From the cell containing the given text, extract its center point as [x, y] coordinate. 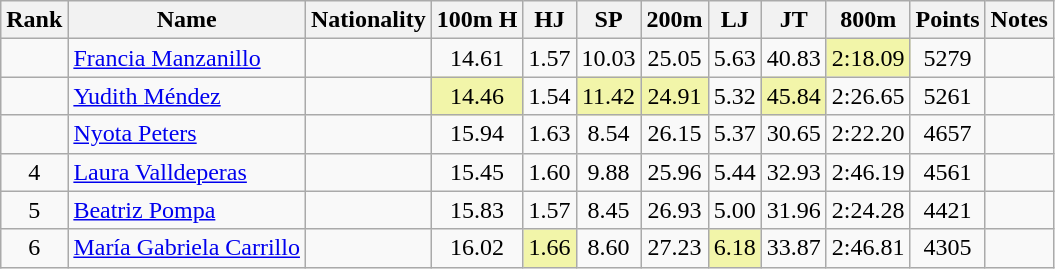
Notes [1019, 20]
4 [34, 172]
2:46.19 [868, 172]
5.00 [734, 210]
14.61 [477, 58]
5261 [948, 96]
10.03 [608, 58]
16.02 [477, 248]
25.96 [674, 172]
33.87 [794, 248]
Laura Valldeperas [187, 172]
25.05 [674, 58]
800m [868, 20]
40.83 [794, 58]
JT [794, 20]
1.54 [550, 96]
32.93 [794, 172]
9.88 [608, 172]
200m [674, 20]
15.45 [477, 172]
5 [34, 210]
4305 [948, 248]
26.93 [674, 210]
8.54 [608, 134]
5.44 [734, 172]
5.63 [734, 58]
LJ [734, 20]
2:22.20 [868, 134]
1.60 [550, 172]
15.94 [477, 134]
100m H [477, 20]
SP [608, 20]
2:46.81 [868, 248]
Rank [34, 20]
2:24.28 [868, 210]
Francia Manzanillo [187, 58]
30.65 [794, 134]
8.60 [608, 248]
27.23 [674, 248]
6.18 [734, 248]
8.45 [608, 210]
45.84 [794, 96]
María Gabriela Carrillo [187, 248]
26.15 [674, 134]
5.37 [734, 134]
Points [948, 20]
4421 [948, 210]
5.32 [734, 96]
4657 [948, 134]
1.63 [550, 134]
1.66 [550, 248]
Name [187, 20]
31.96 [794, 210]
15.83 [477, 210]
24.91 [674, 96]
14.46 [477, 96]
4561 [948, 172]
HJ [550, 20]
2:26.65 [868, 96]
Beatriz Pompa [187, 210]
Nationality [368, 20]
2:18.09 [868, 58]
Nyota Peters [187, 134]
Yudith Méndez [187, 96]
5279 [948, 58]
6 [34, 248]
11.42 [608, 96]
